For the text-containing cell, return its midpoint in (X, Y) coordinate format. 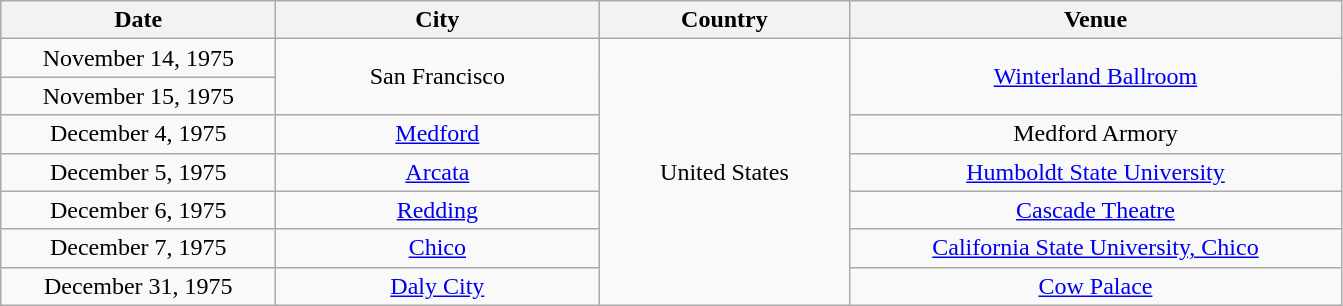
December 5, 1975 (138, 172)
November 15, 1975 (138, 96)
Country (724, 20)
Cow Palace (1096, 286)
December 4, 1975 (138, 134)
Redding (438, 210)
Medford Armory (1096, 134)
United States (724, 172)
November 14, 1975 (138, 58)
California State University, Chico (1096, 248)
Date (138, 20)
Medford (438, 134)
Winterland Ballroom (1096, 77)
Arcata (438, 172)
Daly City (438, 286)
December 7, 1975 (138, 248)
Chico (438, 248)
Humboldt State University (1096, 172)
Venue (1096, 20)
December 6, 1975 (138, 210)
Cascade Theatre (1096, 210)
December 31, 1975 (138, 286)
San Francisco (438, 77)
City (438, 20)
